Identify which cell holds the provided text, then report its [x, y] central coordinate. 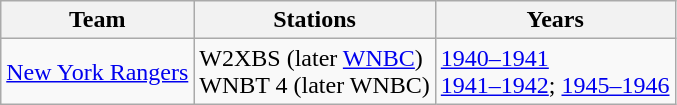
Stations [314, 20]
New York Rangers [98, 72]
W2XBS (later WNBC)WNBT 4 (later WNBC) [314, 72]
1940–19411941–1942; 1945–1946 [555, 72]
Team [98, 20]
Years [555, 20]
